Locate the cell with the specified text and output its (x, y) center coordinate. 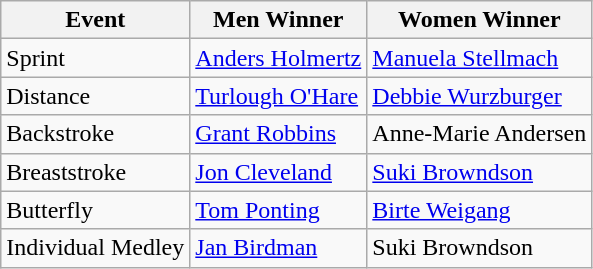
Tom Ponting (278, 210)
Individual Medley (96, 248)
Women Winner (480, 20)
Jon Cleveland (278, 172)
Men Winner (278, 20)
Birte Weigang (480, 210)
Anders Holmertz (278, 58)
Debbie Wurzburger (480, 96)
Butterfly (96, 210)
Grant Robbins (278, 134)
Backstroke (96, 134)
Turlough O'Hare (278, 96)
Manuela Stellmach (480, 58)
Distance (96, 96)
Event (96, 20)
Breaststroke (96, 172)
Sprint (96, 58)
Jan Birdman (278, 248)
Anne-Marie Andersen (480, 134)
